Pinpoint the cell where the given text exists, returning its [X, Y] midpoint coordinate. 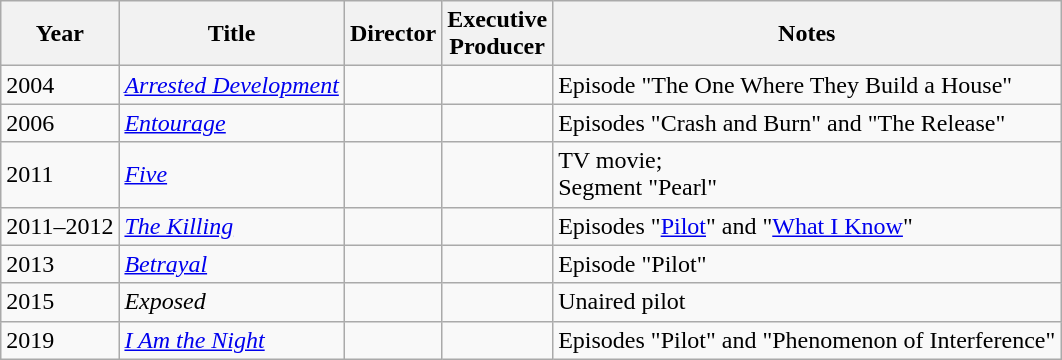
Director [392, 34]
Episode "Pilot" [807, 264]
TV movie;Segment "Pearl" [807, 174]
Unaired pilot [807, 302]
2004 [60, 85]
2011–2012 [60, 226]
Year [60, 34]
Episodes "Pilot" and "What I Know" [807, 226]
Exposed [232, 302]
Episodes "Pilot" and "Phenomenon of Interference" [807, 340]
2006 [60, 123]
Arrested Development [232, 85]
Notes [807, 34]
2019 [60, 340]
Episodes "Crash and Burn" and "The Release" [807, 123]
The Killing [232, 226]
2013 [60, 264]
2011 [60, 174]
Betrayal [232, 264]
I Am the Night [232, 340]
Entourage [232, 123]
Episode "The One Where They Build a House" [807, 85]
2015 [60, 302]
Title [232, 34]
Five [232, 174]
ExecutiveProducer [498, 34]
